Pinpoint the cell where the given text exists, returning its [x, y] midpoint coordinate. 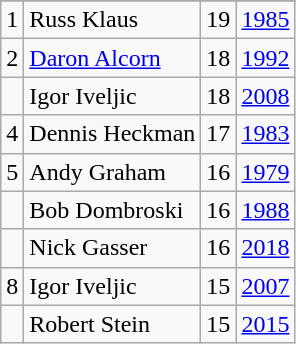
1988 [266, 210]
Nick Gasser [112, 248]
2015 [266, 324]
1985 [266, 20]
2007 [266, 286]
1992 [266, 58]
1979 [266, 172]
2008 [266, 96]
Bob Dombroski [112, 210]
Andy Graham [112, 172]
4 [12, 134]
Russ Klaus [112, 20]
Robert Stein [112, 324]
2018 [266, 248]
1983 [266, 134]
8 [12, 286]
17 [218, 134]
19 [218, 20]
2 [12, 58]
Dennis Heckman [112, 134]
Daron Alcorn [112, 58]
5 [12, 172]
1 [12, 20]
